Output the (x, y) coordinate of the center of the cell containing the given text.  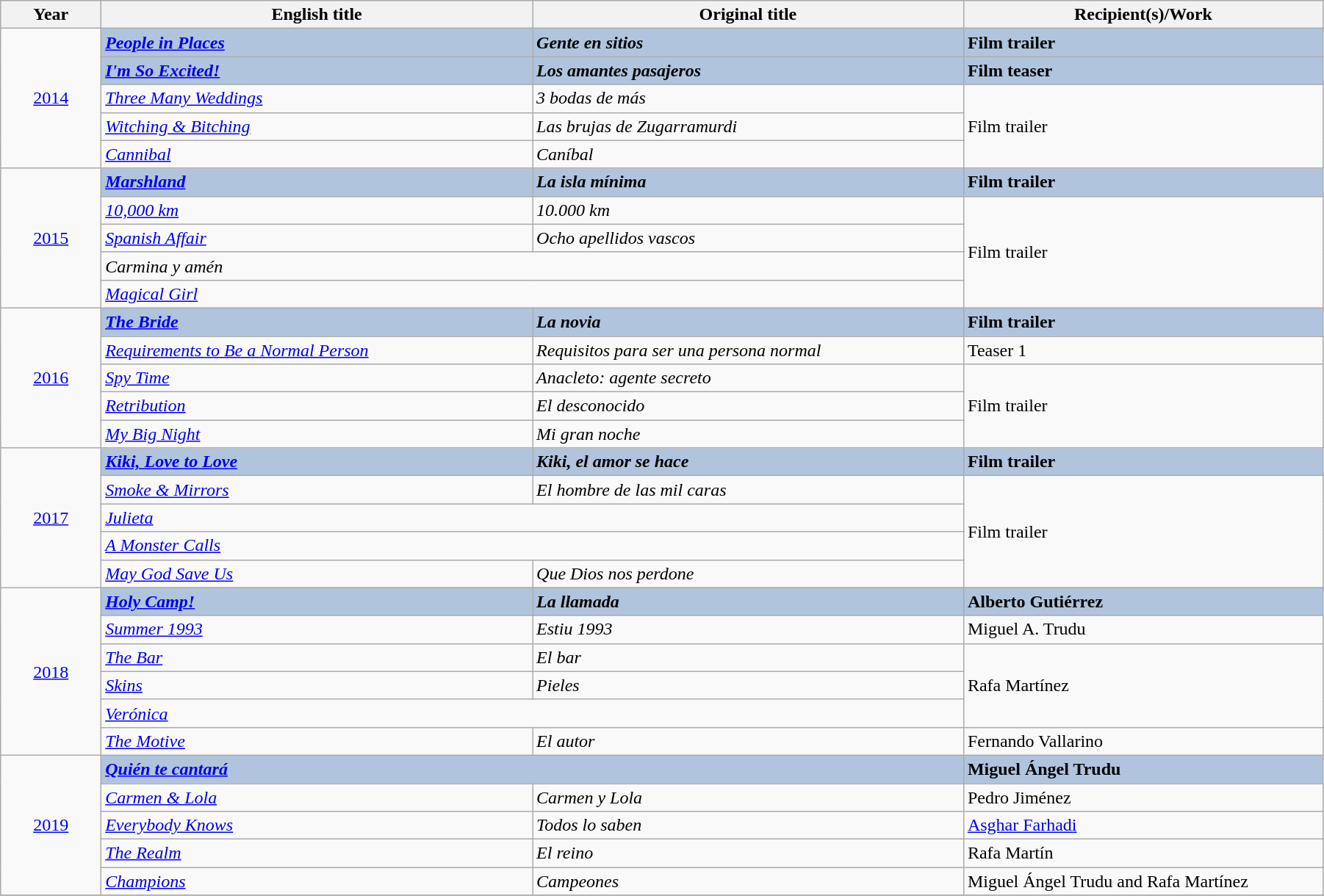
Witching & Bitching (317, 126)
Fernando Vallarino (1143, 741)
Spanish Affair (317, 238)
El autor (748, 741)
Champions (317, 881)
Skins (317, 685)
Anacleto: agente secreto (748, 378)
2016 (51, 377)
El reino (748, 853)
Carmen & Lola (317, 797)
Requisitos para ser una persona normal (748, 350)
La llamada (748, 601)
Everybody Knows (317, 825)
Asghar Farhadi (1143, 825)
I'm So Excited! (317, 71)
Rafa Martínez (1143, 685)
Todos lo saben (748, 825)
Teaser 1 (1143, 350)
Holy Camp! (317, 601)
Julieta (533, 518)
2017 (51, 518)
2015 (51, 238)
Film teaser (1143, 71)
La isla mínima (748, 182)
El bar (748, 657)
Los amantes pasajeros (748, 71)
People in Places (317, 43)
Campeones (748, 881)
Verónica (533, 713)
Recipient(s)/Work (1143, 15)
Pieles (748, 685)
Miguel A. Trudu (1143, 629)
10.000 km (748, 210)
A Monster Calls (533, 546)
Cannibal (317, 154)
Requirements to Be a Normal Person (317, 350)
The Realm (317, 853)
Caníbal (748, 154)
The Bar (317, 657)
Que Dios nos perdone (748, 574)
Retribution (317, 406)
Carmen y Lola (748, 797)
El hombre de las mil caras (748, 490)
Ocho apellidos vascos (748, 238)
Smoke & Mirrors (317, 490)
Kiki, el amor se hace (748, 462)
Las brujas de Zugarramurdi (748, 126)
Estiu 1993 (748, 629)
Miguel Ángel Trudu and Rafa Martínez (1143, 881)
2019 (51, 825)
Spy Time (317, 378)
Summer 1993 (317, 629)
La novia (748, 322)
Original title (748, 15)
My Big Night (317, 434)
Marshland (317, 182)
Quién te cantará (533, 769)
2018 (51, 671)
El desconocido (748, 406)
Gente en sitios (748, 43)
Miguel Ángel Trudu (1143, 769)
Kiki, Love to Love (317, 462)
3 bodas de más (748, 98)
Magical Girl (533, 294)
The Motive (317, 741)
2014 (51, 98)
Pedro Jiménez (1143, 797)
10,000 km (317, 210)
Carmina y amén (533, 266)
Alberto Gutiérrez (1143, 601)
Mi gran noche (748, 434)
May God Save Us (317, 574)
Year (51, 15)
Three Many Weddings (317, 98)
The Bride (317, 322)
Rafa Martín (1143, 853)
English title (317, 15)
